From the cell containing the given text, extract its center point as (X, Y) coordinate. 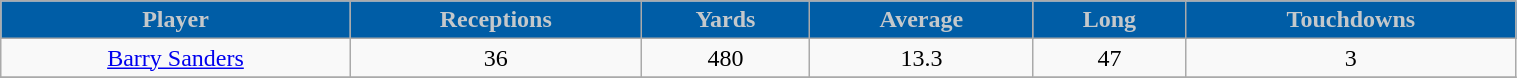
47 (1109, 58)
Average (922, 20)
Barry Sanders (176, 58)
Player (176, 20)
3 (1351, 58)
Yards (725, 20)
36 (496, 58)
Long (1109, 20)
Receptions (496, 20)
13.3 (922, 58)
480 (725, 58)
Touchdowns (1351, 20)
